Pinpoint the cell where the given text exists, returning its [X, Y] midpoint coordinate. 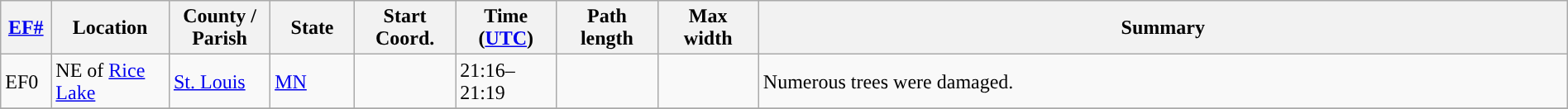
EF# [26, 28]
Time (UTC) [506, 28]
21:16–21:19 [506, 81]
County / Parish [219, 28]
State [313, 28]
Location [111, 28]
NE of Rice Lake [111, 81]
Summary [1163, 28]
MN [313, 81]
Numerous trees were damaged. [1163, 81]
Start Coord. [404, 28]
St. Louis [219, 81]
Path length [607, 28]
Max width [708, 28]
EF0 [26, 81]
